For the text-containing cell, return its midpoint in (X, Y) coordinate format. 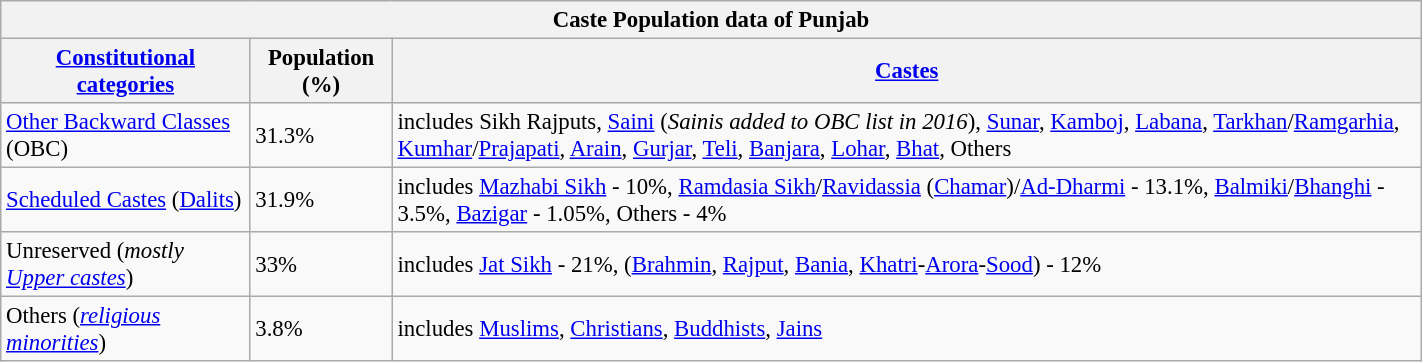
31.3% (321, 136)
Population (%) (321, 72)
3.8% (321, 330)
includes Mazhabi Sikh - 10%, Ramdasia Sikh/Ravidassia (Chamar)/Ad-Dharmi - 13.1%, Balmiki/Bhanghi - 3.5%, Bazigar - 1.05%, Others - 4% (906, 200)
Unreserved (mostly Upper castes) (126, 264)
31.9% (321, 200)
33% (321, 264)
Scheduled Castes (Dalits) (126, 200)
Caste Population data of Punjab (711, 20)
Castes (906, 72)
Other Backward Classes (OBC) (126, 136)
Constitutional categories (126, 72)
includes Muslims, Christians, Buddhists, Jains (906, 330)
Others (religious minorities) (126, 330)
includes Jat Sikh - 21%, (Brahmin, Rajput, Bania, Khatri-Arora-Sood) - 12% (906, 264)
